Capture the cell that displays the provided text and extract its [X, Y] central coordinate. 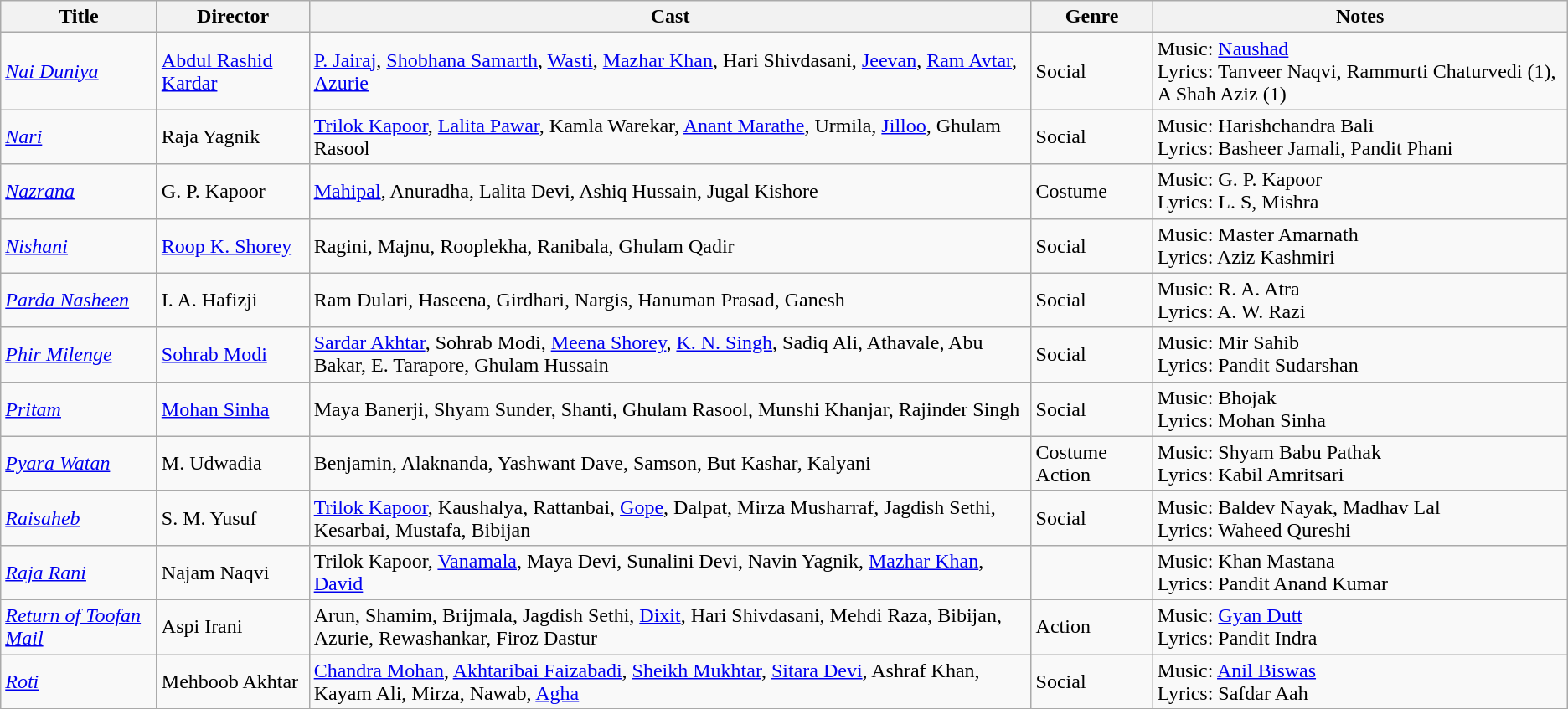
Ragini, Majnu, Rooplekha, Ranibala, Ghulam Qadir [670, 246]
Cast [670, 17]
Abdul Rashid Kardar [233, 71]
P. Jairaj, Shobhana Samarth, Wasti, Mazhar Khan, Hari Shivdasani, Jeevan, Ram Avtar, Azurie [670, 71]
Raja Rani [79, 573]
Music: G. P. KapoorLyrics: L. S, Mishra [1360, 191]
Music: Shyam Babu PathakLyrics: Kabil Amritsari [1360, 464]
Nishani [79, 246]
Return of Toofan Mail [79, 626]
Roti [79, 681]
Raja Yagnik [233, 137]
Music: NaushadLyrics: Tanveer Naqvi, Rammurti Chaturvedi (1), A Shah Aziz (1) [1360, 71]
Aspi Irani [233, 626]
Nazrana [79, 191]
Music: Khan MastanaLyrics: Pandit Anand Kumar [1360, 573]
G. P. Kapoor [233, 191]
Notes [1360, 17]
Director [233, 17]
Music: Gyan DuttLyrics: Pandit Indra [1360, 626]
Nari [79, 137]
Music: Anil BiswasLyrics: Safdar Aah [1360, 681]
Ram Dulari, Haseena, Girdhari, Nargis, Hanuman Prasad, Ganesh [670, 300]
Action [1092, 626]
Sohrab Modi [233, 355]
Phir Milenge [79, 355]
Genre [1092, 17]
Benjamin, Alaknanda, Yashwant Dave, Samson, But Kashar, Kalyani [670, 464]
Pritam [79, 408]
M. Udwadia [233, 464]
S. M. Yusuf [233, 517]
Arun, Shamim, Brijmala, Jagdish Sethi, Dixit, Hari Shivdasani, Mehdi Raza, Bibijan, Azurie, Rewashankar, Firoz Dastur [670, 626]
Maya Banerji, Shyam Sunder, Shanti, Ghulam Rasool, Munshi Khanjar, Rajinder Singh [670, 408]
Mehboob Akhtar [233, 681]
Title [79, 17]
Trilok Kapoor, Vanamala, Maya Devi, Sunalini Devi, Navin Yagnik, Mazhar Khan, David [670, 573]
Najam Naqvi [233, 573]
Music: Master AmarnathLyrics: Aziz Kashmiri [1360, 246]
Mahipal, Anuradha, Lalita Devi, Ashiq Hussain, Jugal Kishore [670, 191]
Music: Harishchandra BaliLyrics: Basheer Jamali, Pandit Phani [1360, 137]
Raisaheb [79, 517]
Costume Action [1092, 464]
Sardar Akhtar, Sohrab Modi, Meena Shorey, K. N. Singh, Sadiq Ali, Athavale, Abu Bakar, E. Tarapore, Ghulam Hussain [670, 355]
Music: BhojakLyrics: Mohan Sinha [1360, 408]
Roop K. Shorey [233, 246]
Chandra Mohan, Akhtaribai Faizabadi, Sheikh Mukhtar, Sitara Devi, Ashraf Khan, Kayam Ali, Mirza, Nawab, Agha [670, 681]
Costume [1092, 191]
Music: R. A. AtraLyrics: A. W. Razi [1360, 300]
Music: Mir SahibLyrics: Pandit Sudarshan [1360, 355]
Pyara Watan [79, 464]
Nai Duniya [79, 71]
Trilok Kapoor, Kaushalya, Rattanbai, Gope, Dalpat, Mirza Musharraf, Jagdish Sethi, Kesarbai, Mustafa, Bibijan [670, 517]
Parda Nasheen [79, 300]
Music: Baldev Nayak, Madhav LalLyrics: Waheed Qureshi [1360, 517]
I. A. Hafizji [233, 300]
Mohan Sinha [233, 408]
Trilok Kapoor, Lalita Pawar, Kamla Warekar, Anant Marathe, Urmila, Jilloo, Ghulam Rasool [670, 137]
